Locate the cell with the specified text and output its (x, y) center coordinate. 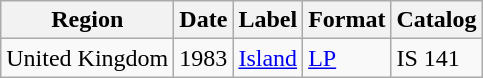
LP (347, 58)
Catalog (436, 20)
Island (268, 58)
Label (268, 20)
Format (347, 20)
Date (204, 20)
1983 (204, 58)
United Kingdom (88, 58)
Region (88, 20)
IS 141 (436, 58)
